Find where the given text appears and provide that cell's center as (X, Y) coordinate. 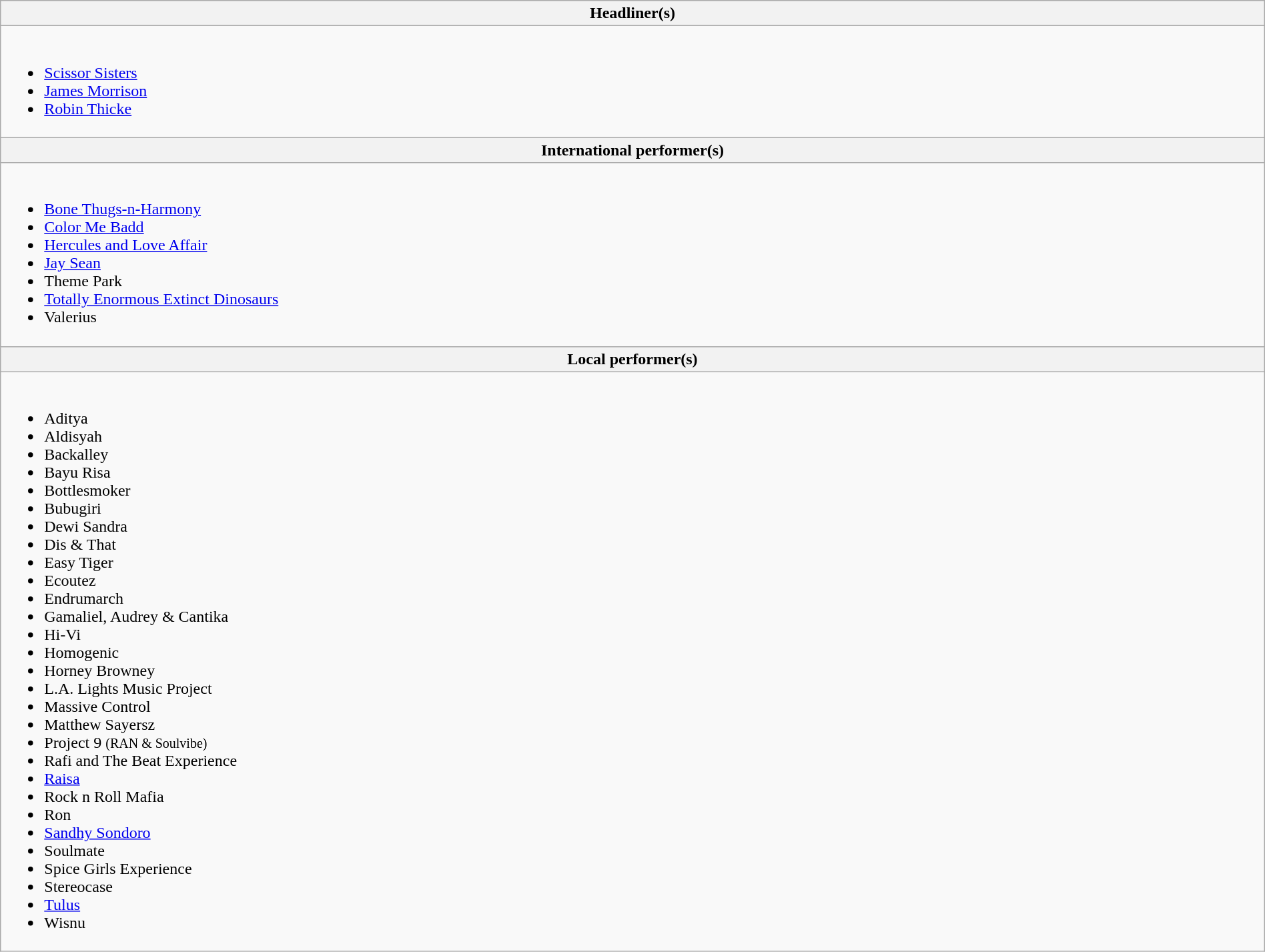
Scissor SistersJames MorrisonRobin Thicke (632, 81)
Local performer(s) (632, 359)
Bone Thugs-n-HarmonyColor Me BaddHercules and Love AffairJay SeanTheme ParkTotally Enormous Extinct DinosaursValerius (632, 255)
Headliner(s) (632, 13)
International performer(s) (632, 150)
